Find where the given text appears and provide that cell's center as [x, y] coordinate. 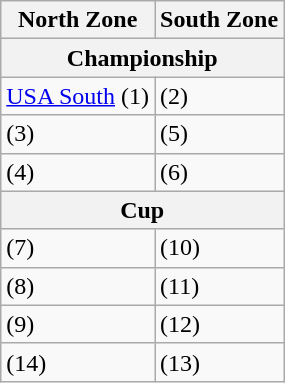
South Zone [218, 20]
(8) [78, 286]
(13) [218, 362]
(12) [218, 324]
Cup [142, 210]
(3) [78, 134]
(14) [78, 362]
(5) [218, 134]
(10) [218, 248]
(2) [218, 96]
North Zone [78, 20]
(9) [78, 324]
(6) [218, 172]
Championship [142, 58]
(11) [218, 286]
(7) [78, 248]
(4) [78, 172]
USA South (1) [78, 96]
